For the text-containing cell, return its midpoint in (X, Y) coordinate format. 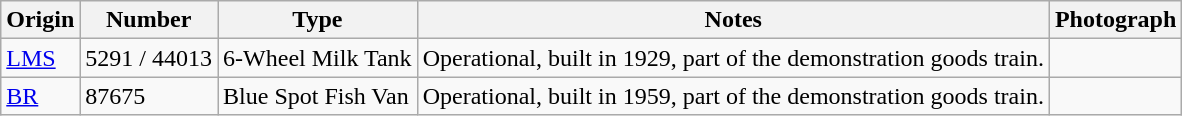
BR (40, 96)
Notes (733, 20)
Blue Spot Fish Van (318, 96)
Number (149, 20)
Photograph (1115, 20)
Operational, built in 1959, part of the demonstration goods train. (733, 96)
Type (318, 20)
6-Wheel Milk Tank (318, 58)
LMS (40, 58)
Operational, built in 1929, part of the demonstration goods train. (733, 58)
87675 (149, 96)
Origin (40, 20)
5291 / 44013 (149, 58)
